Return (X, Y) of the center of cell containing provided text 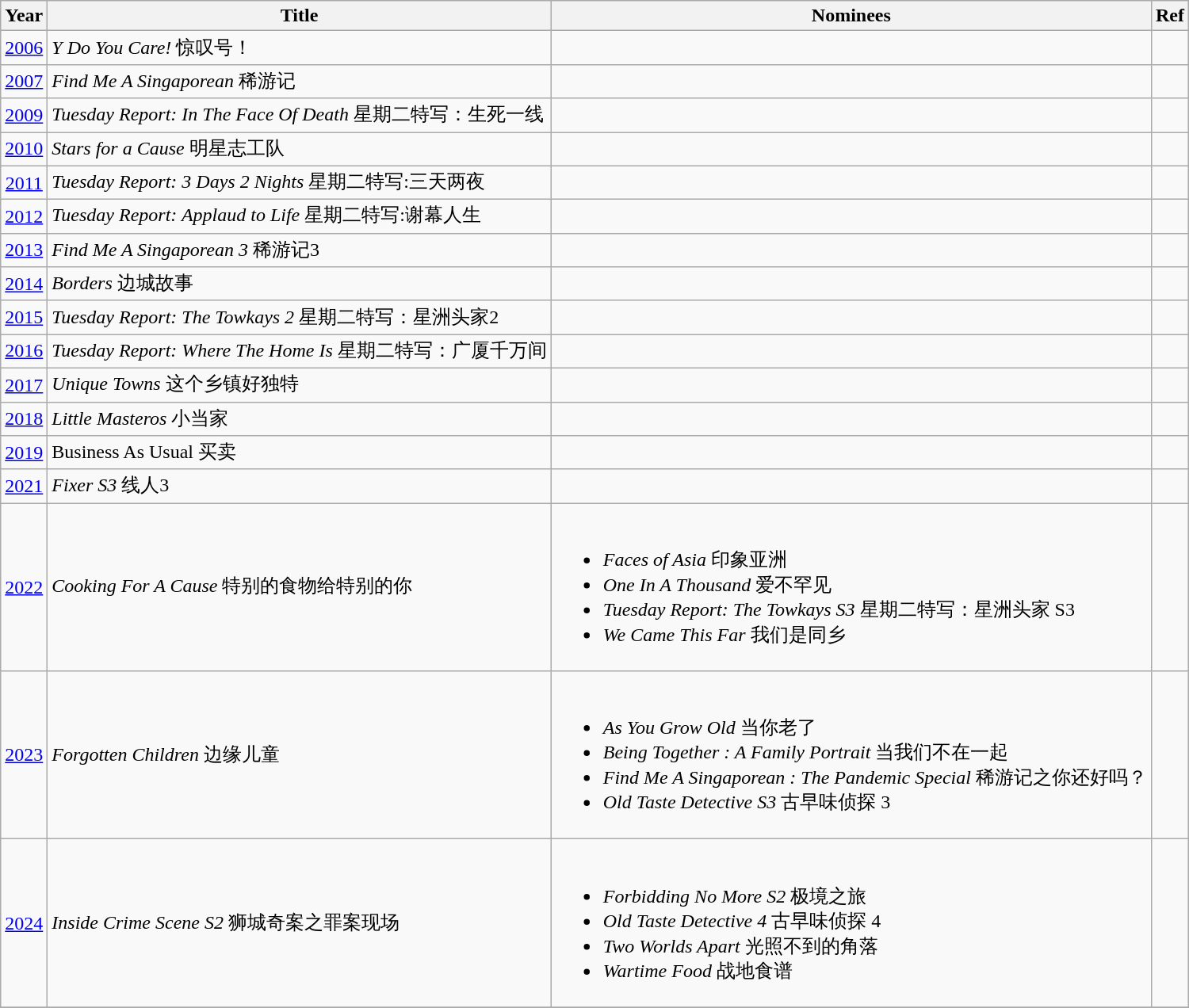
Cooking For A Cause 特别的食物给特别的你 (300, 587)
2010 (24, 149)
Find Me A Singaporean 3 稀游记3 (300, 250)
Tuesday Report: 3 Days 2 Nights 星期二特写:三天两夜 (300, 182)
Year (24, 16)
Business As Usual 买卖 (300, 453)
Title (300, 16)
Borders 边城故事 (300, 284)
2022 (24, 587)
2017 (24, 385)
Unique Towns 这个乡镇好独特 (300, 385)
Stars for a Cause 明星志工队 (300, 149)
2006 (24, 48)
Tuesday Report: Where The Home Is 星期二特写：广厦千万间 (300, 352)
2013 (24, 250)
2007 (24, 81)
Tuesday Report: Applaud to Life 星期二特写:谢幕人生 (300, 217)
Forbidding No More S2 极境之旅Old Taste Detective 4 古早味侦探 4Two Worlds Apart 光照不到的角落Wartime Food 战地食谱 (851, 923)
2016 (24, 352)
Tuesday Report: In The Face Of Death 星期二特写：生死一线 (300, 116)
2024 (24, 923)
As You Grow Old 当你老了Being Together : A Family Portrait 当我们不在一起Find Me A Singaporean : The Pandemic Special 稀游记之你还好吗？Old Taste Detective S3 古早味侦探 3 (851, 755)
Inside Crime Scene S2 狮城奇案之罪案现场 (300, 923)
2011 (24, 182)
Y Do You Care! 惊叹号！ (300, 48)
Faces of Asia 印象亚洲One In A Thousand 爱不罕见Tuesday Report: The Towkays S3 星期二特写：星洲头家 S3We Came This Far 我们是同乡 (851, 587)
2018 (24, 418)
Nominees (851, 16)
Fixer S3 线人3 (300, 487)
Ref (1170, 16)
Little Masteros 小当家 (300, 418)
2015 (24, 317)
Tuesday Report: The Towkays 2 星期二特写：星洲头家2 (300, 317)
2009 (24, 116)
2019 (24, 453)
2014 (24, 284)
Forgotten Children 边缘儿童 (300, 755)
Find Me A Singaporean 稀游记 (300, 81)
2012 (24, 217)
2021 (24, 487)
2023 (24, 755)
